Output the [x, y] coordinate of the center of the cell containing the given text.  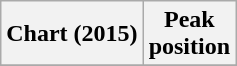
Chart (2015) [72, 34]
Peakposition [189, 34]
